Scan for the cell matching the given text and deliver its (x, y) coordinate at center. 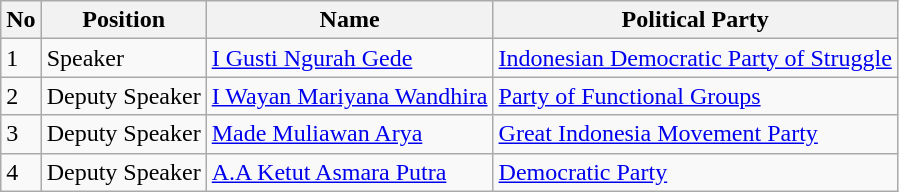
Party of Functional Groups (695, 96)
Great Indonesia Movement Party (695, 134)
Democratic Party (695, 172)
4 (21, 172)
A.A Ketut Asmara Putra (350, 172)
I Wayan Mariyana Wandhira (350, 96)
Position (124, 20)
I Gusti Ngurah Gede (350, 58)
Political Party (695, 20)
Indonesian Democratic Party of Struggle (695, 58)
1 (21, 58)
2 (21, 96)
Name (350, 20)
3 (21, 134)
No (21, 20)
Speaker (124, 58)
Made Muliawan Arya (350, 134)
